Scan for the cell matching the given text and deliver its [X, Y] coordinate at center. 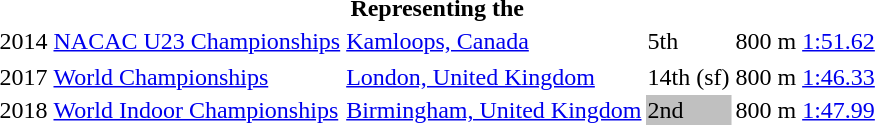
World Indoor Championships [197, 110]
London, United Kingdom [494, 77]
5th [688, 41]
Kamloops, Canada [494, 41]
World Championships [197, 77]
Birmingham, United Kingdom [494, 110]
NACAC U23 Championships [197, 41]
14th (sf) [688, 77]
2nd [688, 110]
